From the cell containing the given text, extract its center point as [x, y] coordinate. 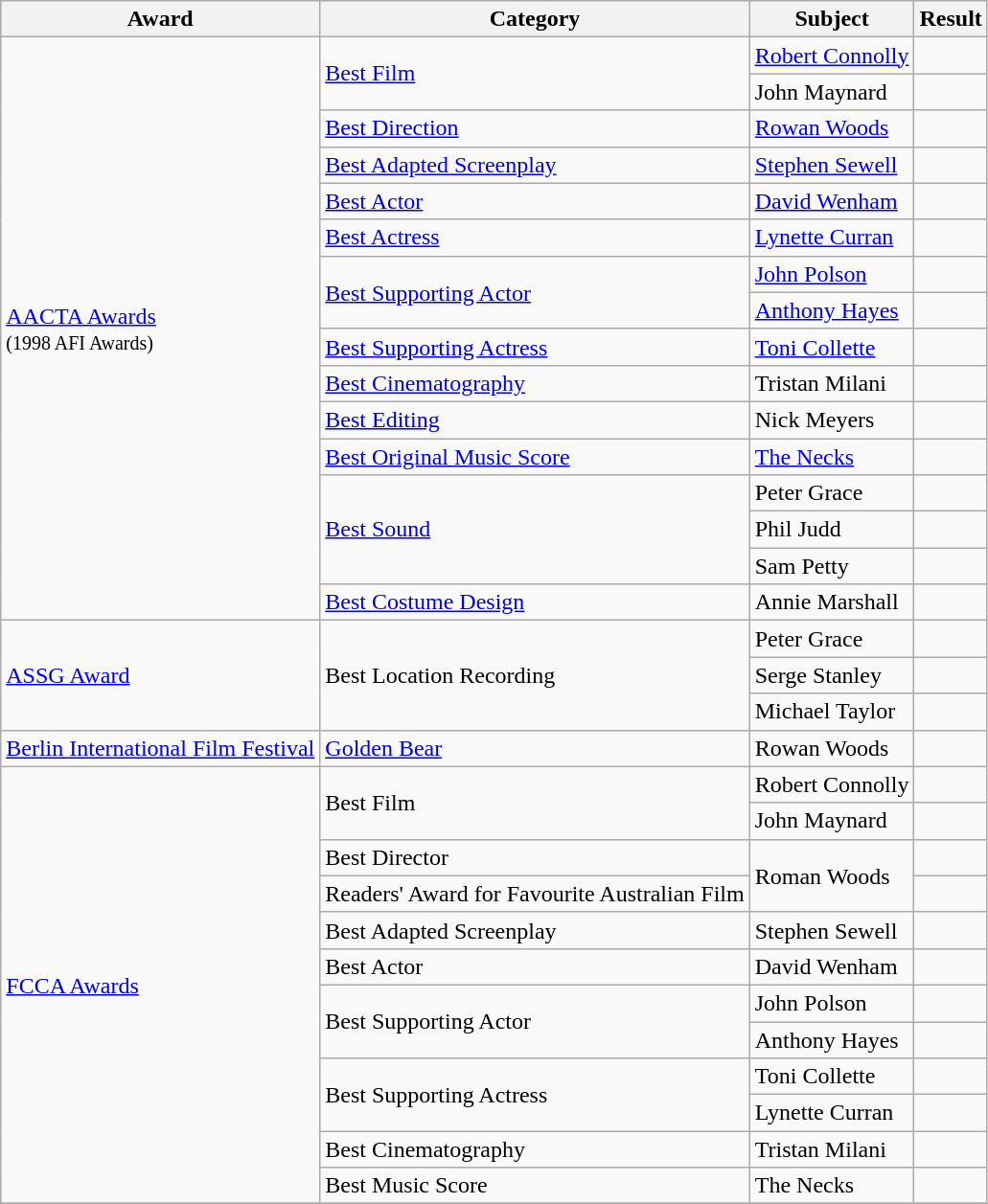
FCCA Awards [161, 985]
AACTA Awards(1998 AFI Awards) [161, 329]
Subject [832, 19]
Nick Meyers [832, 420]
Best Editing [535, 420]
Sam Petty [832, 566]
Best Director [535, 857]
Result [951, 19]
Roman Woods [832, 875]
Best Direction [535, 128]
Serge Stanley [832, 675]
ASSG Award [161, 675]
Golden Bear [535, 748]
Best Location Recording [535, 675]
Best Costume Design [535, 602]
Best Sound [535, 530]
Best Music Score [535, 1186]
Annie Marshall [832, 602]
Berlin International Film Festival [161, 748]
Phil Judd [832, 530]
Best Actress [535, 238]
Readers' Award for Favourite Australian Film [535, 894]
Category [535, 19]
Award [161, 19]
Michael Taylor [832, 712]
Best Original Music Score [535, 457]
